Find where the given text appears and provide that cell's center as (X, Y) coordinate. 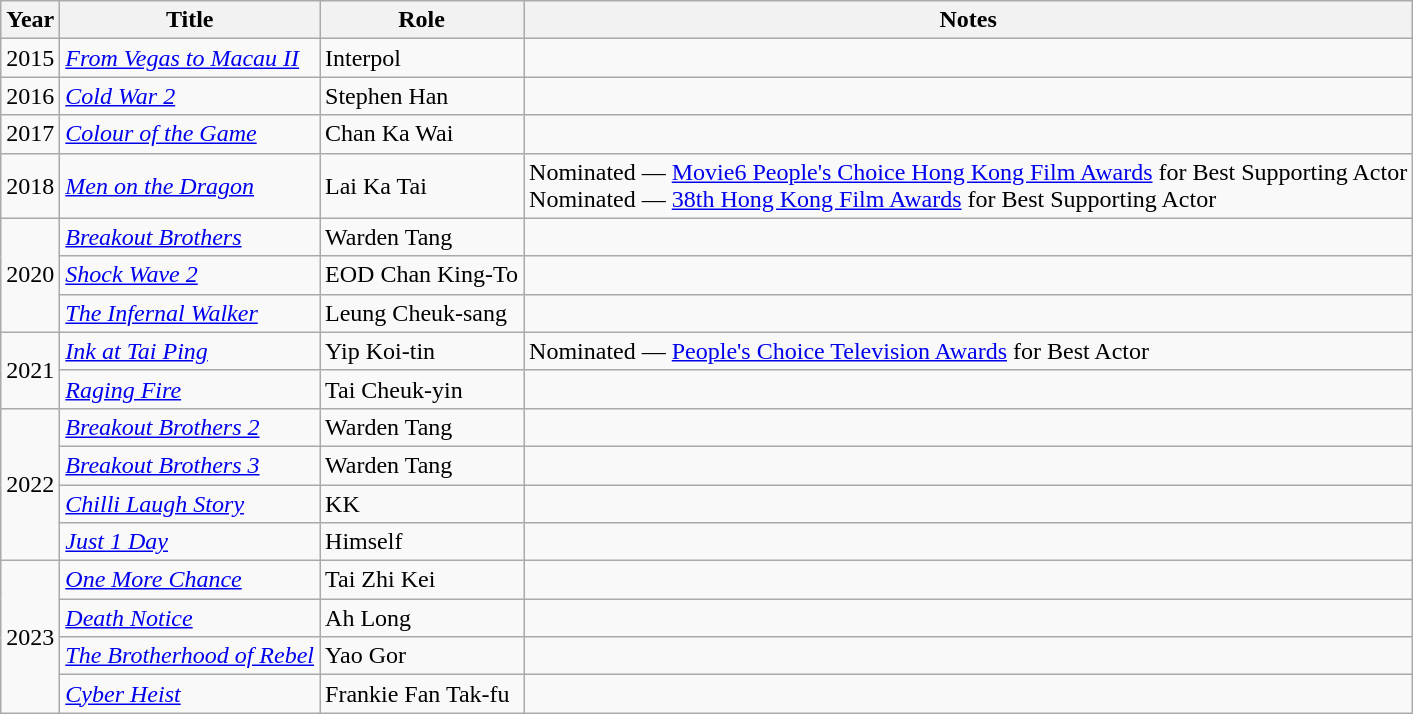
Yao Gor (422, 656)
Breakout Brothers (190, 237)
Yip Koi-tin (422, 351)
Cyber Heist (190, 694)
Men on the Dragon (190, 186)
From Vegas to Macau II (190, 58)
Tai Zhi Kei (422, 580)
Ah Long (422, 618)
One More Chance (190, 580)
Raging Fire (190, 389)
Breakout Brothers 2 (190, 427)
2021 (30, 370)
2023 (30, 637)
2015 (30, 58)
The Infernal Walker (190, 313)
Title (190, 20)
Shock Wave 2 (190, 275)
Just 1 Day (190, 542)
Tai Cheuk-yin (422, 389)
Year (30, 20)
Leung Cheuk-sang (422, 313)
KK (422, 503)
The Brotherhood of Rebel (190, 656)
2017 (30, 134)
Death Notice (190, 618)
Ink at Tai Ping (190, 351)
Nominated — People's Choice Television Awards for Best Actor (968, 351)
Interpol (422, 58)
Chilli Laugh Story (190, 503)
Lai Ka Tai (422, 186)
Nominated — Movie6 People's Choice Hong Kong Film Awards for Best Supporting ActorNominated — 38th Hong Kong Film Awards for Best Supporting Actor (968, 186)
Frankie Fan Tak-fu (422, 694)
EOD Chan King-To (422, 275)
2020 (30, 275)
Himself (422, 542)
Cold War 2 (190, 96)
2022 (30, 484)
2016 (30, 96)
Chan Ka Wai (422, 134)
Notes (968, 20)
2018 (30, 186)
Colour of the Game (190, 134)
Stephen Han (422, 96)
Breakout Brothers 3 (190, 465)
Role (422, 20)
